Find where the given text appears and provide that cell's center as (X, Y) coordinate. 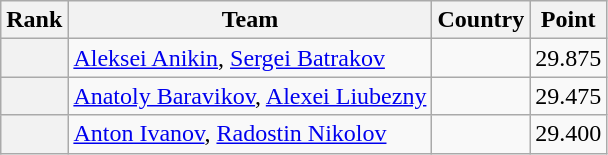
Anton Ivanov, Radostin Nikolov (250, 134)
Country (481, 20)
Rank (34, 20)
Anatoly Baravikov, Alexei Liubezny (250, 96)
29.875 (568, 58)
Point (568, 20)
29.475 (568, 96)
Aleksei Anikin, Sergei Batrakov (250, 58)
Team (250, 20)
29.400 (568, 134)
